Find where the given text appears and provide that cell's center as [X, Y] coordinate. 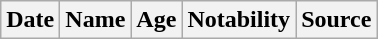
Age [156, 20]
Notability [239, 20]
Source [336, 20]
Date [30, 20]
Name [96, 20]
